Search for the cell housing the specified text and yield its [x, y] center coordinate. 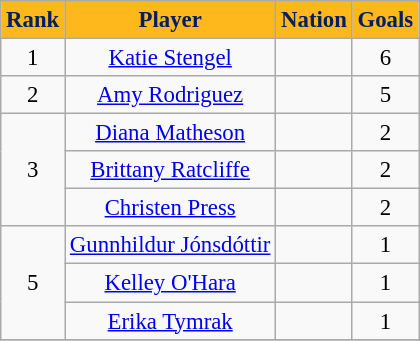
Diana Matheson [170, 133]
3 [33, 170]
Katie Stengel [170, 58]
Erika Tymrak [170, 321]
Kelley O'Hara [170, 283]
Player [170, 20]
6 [385, 58]
Brittany Ratcliffe [170, 170]
Rank [33, 20]
Goals [385, 20]
Gunnhildur Jónsdóttir [170, 245]
Christen Press [170, 208]
Amy Rodriguez [170, 95]
Nation [314, 20]
